Find where the given text appears and provide that cell's center as (x, y) coordinate. 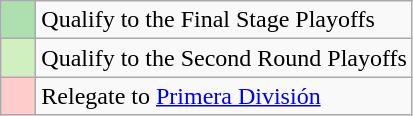
Qualify to the Final Stage Playoffs (224, 20)
Relegate to Primera División (224, 96)
Qualify to the Second Round Playoffs (224, 58)
